Return the (X, Y) coordinate for the center point of the cell that contains the specified text.  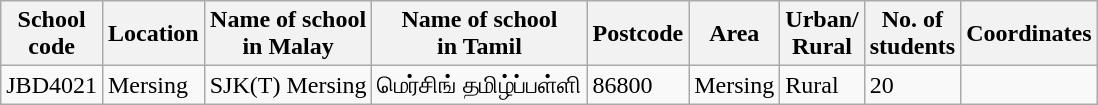
Schoolcode (52, 34)
JBD4021 (52, 85)
SJK(T) Mersing (288, 85)
86800 (638, 85)
Location (153, 34)
மெர்சிங் தமிழ்ப்பள்ளி (480, 85)
Rural (822, 85)
Urban/Rural (822, 34)
Postcode (638, 34)
No. ofstudents (912, 34)
Name of schoolin Tamil (480, 34)
Area (734, 34)
Coordinates (1029, 34)
Name of schoolin Malay (288, 34)
20 (912, 85)
